Return the [X, Y] coordinate for the center point of the cell that contains the specified text.  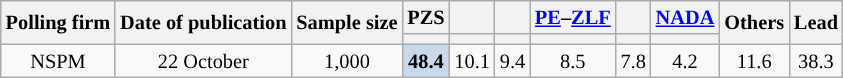
22 October [203, 61]
NSPM [58, 61]
9.4 [512, 61]
10.1 [472, 61]
38.3 [816, 61]
PE–ZLF [573, 17]
Date of publication [203, 22]
Others [754, 22]
11.6 [754, 61]
1,000 [346, 61]
4.2 [686, 61]
NADA [686, 17]
48.4 [426, 61]
8.5 [573, 61]
7.8 [634, 61]
PZS [426, 17]
Lead [816, 22]
Polling firm [58, 22]
Sample size [346, 22]
